Capture the cell that displays the provided text and extract its [x, y] central coordinate. 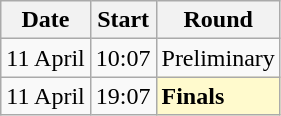
19:07 [123, 96]
Finals [218, 96]
Preliminary [218, 58]
Start [123, 20]
10:07 [123, 58]
Date [46, 20]
Round [218, 20]
